Determine the [x, y] coordinate at the center of the cell enclosing the given text.  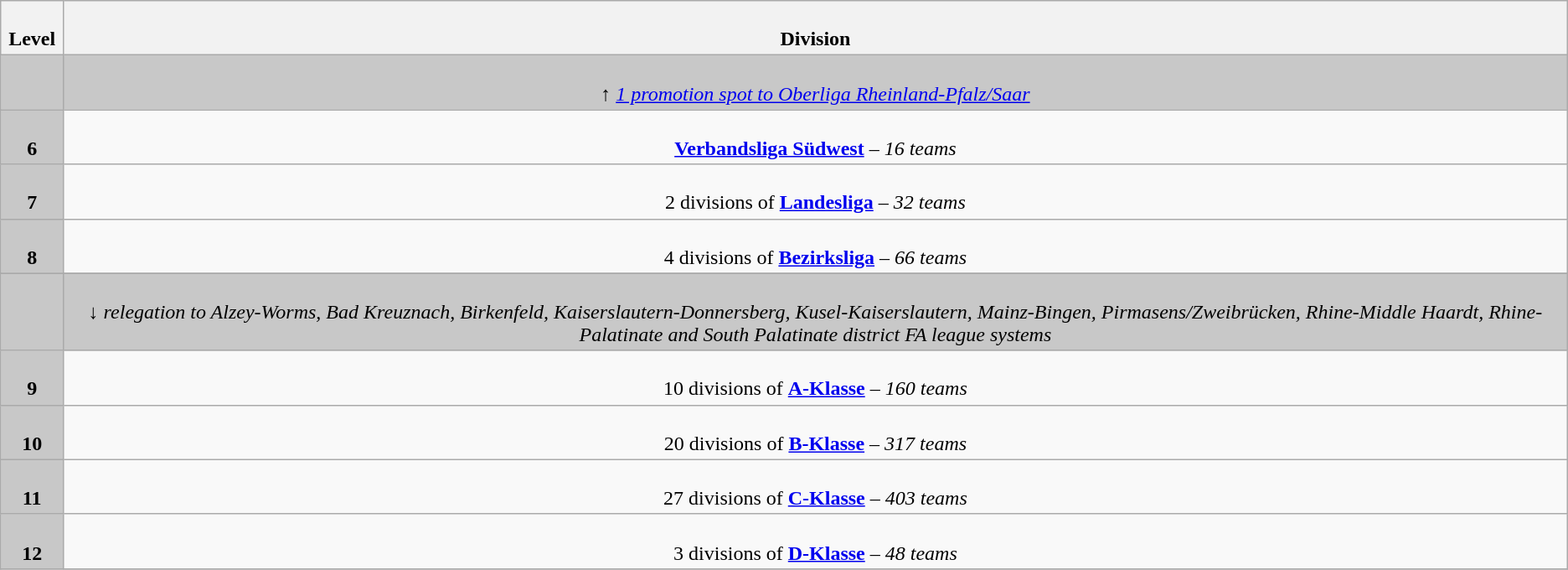
10 [32, 433]
2 divisions of Landesliga – 32 teams [816, 191]
10 divisions of A-Klasse – 160 teams [816, 377]
4 divisions of Bezirksliga – 66 teams [816, 246]
Verbandsliga Südwest – 16 teams [816, 137]
8 [32, 246]
Level [32, 28]
Division [816, 28]
11 [32, 486]
12 [32, 541]
6 [32, 137]
9 [32, 377]
3 divisions of D-Klasse – 48 teams [816, 541]
27 divisions of C-Klasse – 403 teams [816, 486]
↑ 1 promotion spot to Oberliga Rheinland-Pfalz/Saar [816, 82]
20 divisions of B-Klasse – 317 teams [816, 433]
7 [32, 191]
